Return [X, Y] of the center of cell containing provided text 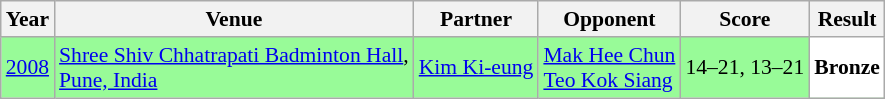
2008 [28, 68]
Bronze [847, 68]
Result [847, 19]
14–21, 13–21 [744, 68]
Opponent [609, 19]
Mak Hee Chun Teo Kok Siang [609, 68]
Kim Ki-eung [476, 68]
Partner [476, 19]
Venue [234, 19]
Year [28, 19]
Shree Shiv Chhatrapati Badminton Hall,Pune, India [234, 68]
Score [744, 19]
